Locate the cell with the specified text and output its [x, y] center coordinate. 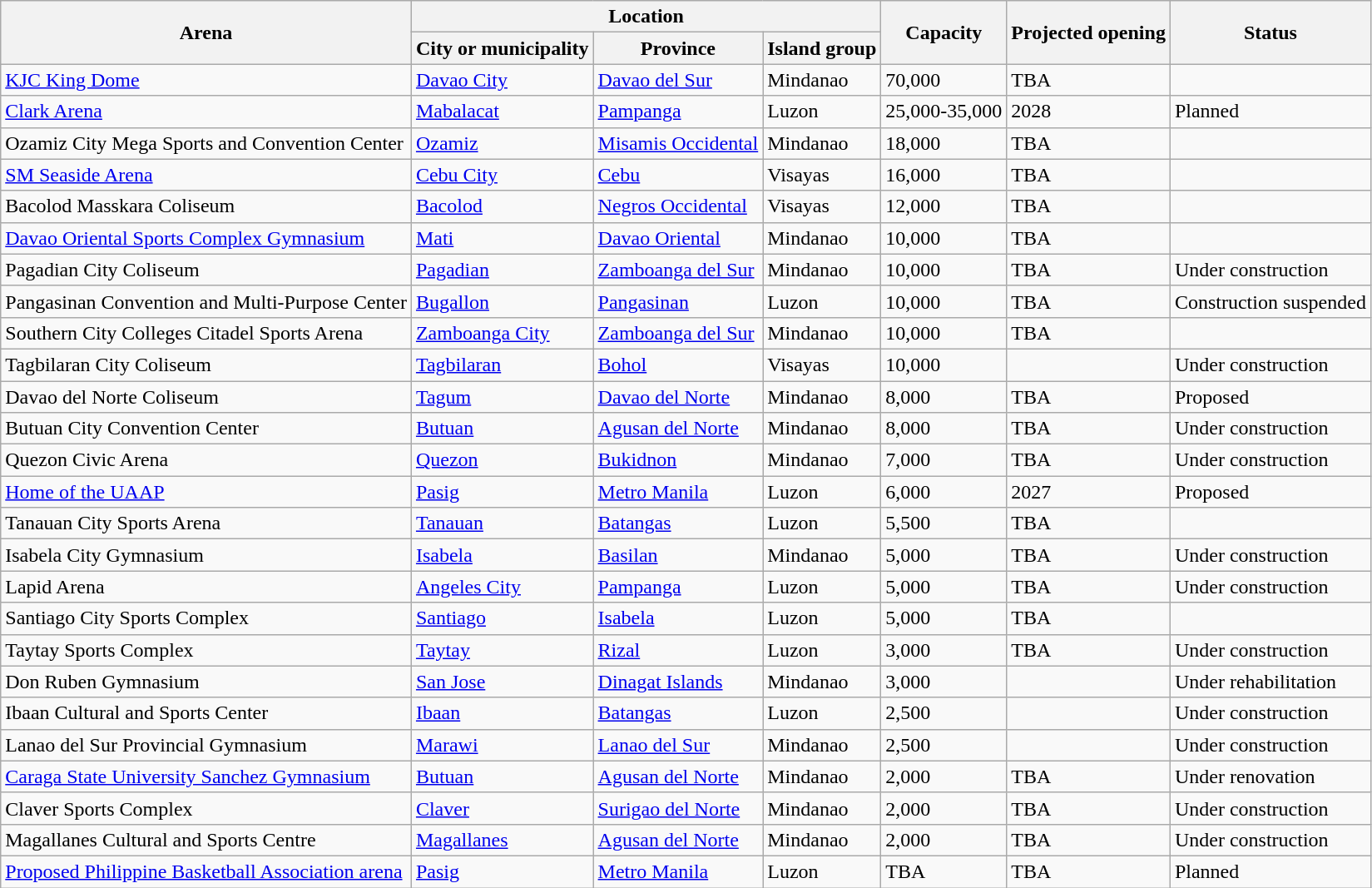
Bacolod Masskara Coliseum [206, 206]
Pagadian [503, 270]
Surigao del Norte [678, 808]
Angeles City [503, 587]
Arena [206, 32]
Under rehabilitation [1270, 682]
Tagum [503, 397]
Caraga State University Sanchez Gymnasium [206, 776]
Tagbilaran [503, 365]
Bukidnon [678, 460]
18,000 [944, 143]
SM Seaside Arena [206, 175]
Zamboanga City [503, 333]
Ibaan [503, 713]
Pangasinan Convention and Multi-Purpose Center [206, 301]
Cebu [678, 175]
Ozamiz [503, 143]
Davao del Sur [678, 80]
Southern City Colleges Citadel Sports Arena [206, 333]
5,500 [944, 523]
Negros Occidental [678, 206]
Clark Arena [206, 112]
San Jose [503, 682]
Taytay Sports Complex [206, 650]
Marawi [503, 745]
Construction suspended [1270, 301]
Capacity [944, 32]
Claver Sports Complex [206, 808]
Pagadian City Coliseum [206, 270]
Pangasinan [678, 301]
Lanao del Sur Provincial Gymnasium [206, 745]
Taytay [503, 650]
Bohol [678, 365]
Ibaan Cultural and Sports Center [206, 713]
City or municipality [503, 48]
Proposed Philippine Basketball Association arena [206, 871]
7,000 [944, 460]
Quezon Civic Arena [206, 460]
Davao del Norte [678, 397]
Ozamiz City Mega Sports and Convention Center [206, 143]
Projected opening [1088, 32]
Santiago [503, 618]
Island group [822, 48]
Province [678, 48]
70,000 [944, 80]
25,000-35,000 [944, 112]
Bacolod [503, 206]
Rizal [678, 650]
Quezon [503, 460]
Mabalacat [503, 112]
Magallanes [503, 840]
Tanauan City Sports Arena [206, 523]
Basilan [678, 555]
Davao Oriental Sports Complex Gymnasium [206, 238]
Mati [503, 238]
Magallanes Cultural and Sports Centre [206, 840]
Don Ruben Gymnasium [206, 682]
2028 [1088, 112]
6,000 [944, 492]
Status [1270, 32]
Butuan City Convention Center [206, 429]
2027 [1088, 492]
Davao City [503, 80]
Santiago City Sports Complex [206, 618]
16,000 [944, 175]
Lanao del Sur [678, 745]
Home of the UAAP [206, 492]
Misamis Occidental [678, 143]
KJC King Dome [206, 80]
Tanauan [503, 523]
Isabela City Gymnasium [206, 555]
Under renovation [1270, 776]
Lapid Arena [206, 587]
Bugallon [503, 301]
Davao del Norte Coliseum [206, 397]
Cebu City [503, 175]
Dinagat Islands [678, 682]
Tagbilaran City Coliseum [206, 365]
Claver [503, 808]
Location [646, 17]
12,000 [944, 206]
Davao Oriental [678, 238]
